Provide the (X, Y) coordinate of the cell's center where the given text is located.  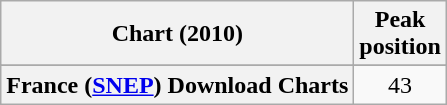
Peakposition (400, 34)
Chart (2010) (178, 34)
43 (400, 85)
France (SNEP) Download Charts (178, 85)
